From the cell containing the given text, extract its center point as (X, Y) coordinate. 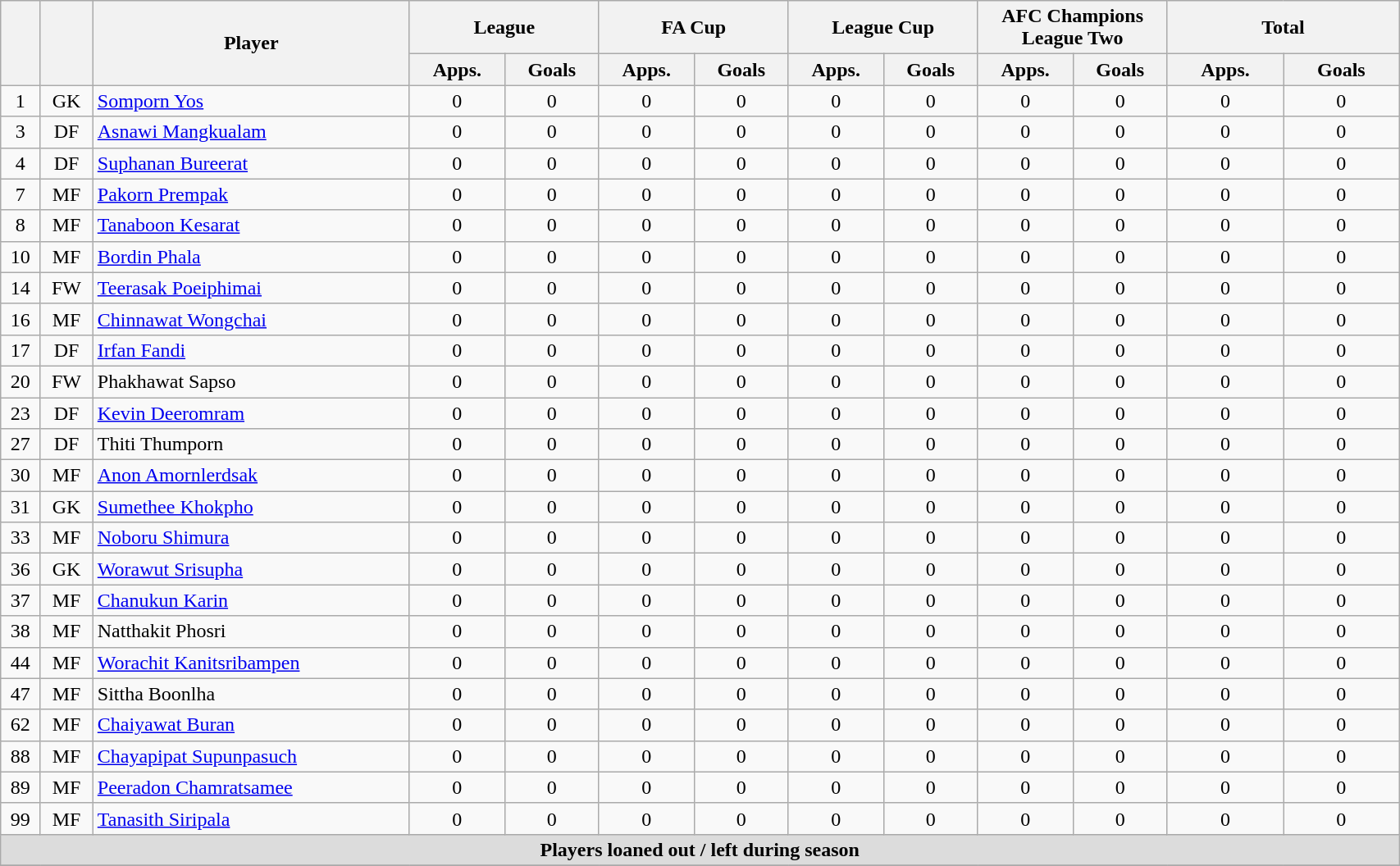
Peeradon Chamratsamee (251, 787)
16 (21, 319)
Thiti Thumporn (251, 444)
99 (21, 818)
Asnawi Mangkualam (251, 132)
FA Cup (694, 28)
Teerasak Poeiphimai (251, 288)
33 (21, 538)
14 (21, 288)
Suphanan Bureerat (251, 163)
Bordin Phala (251, 257)
Somporn Yos (251, 101)
Total (1283, 28)
Worachit Kanitsribampen (251, 663)
62 (21, 725)
Chanukun Karin (251, 600)
89 (21, 787)
23 (21, 412)
Chayapipat Supunpasuch (251, 756)
7 (21, 194)
Noboru Shimura (251, 538)
44 (21, 663)
Tanasith Siripala (251, 818)
Worawut Srisupha (251, 569)
League Cup (882, 28)
88 (21, 756)
37 (21, 600)
47 (21, 694)
38 (21, 631)
3 (21, 132)
Pakorn Prempak (251, 194)
Chinnawat Wongchai (251, 319)
8 (21, 226)
30 (21, 476)
20 (21, 381)
Tanaboon Kesarat (251, 226)
Sittha Boonlha (251, 694)
Natthakit Phosri (251, 631)
36 (21, 569)
1 (21, 101)
Phakhawat Sapso (251, 381)
Players loaned out / left during season (700, 850)
Chaiyawat Buran (251, 725)
Sumethee Khokpho (251, 507)
31 (21, 507)
10 (21, 257)
League (504, 28)
Kevin Deeromram (251, 412)
AFC Champions League Two (1073, 28)
Anon Amornlerdsak (251, 476)
27 (21, 444)
4 (21, 163)
Player (251, 43)
Irfan Fandi (251, 350)
17 (21, 350)
